For the text-containing cell, return its midpoint in [x, y] coordinate format. 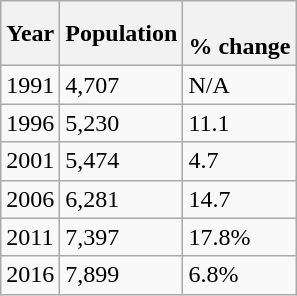
11.1 [240, 123]
2001 [30, 161]
5,474 [122, 161]
2016 [30, 275]
% change [240, 34]
7,397 [122, 237]
14.7 [240, 199]
4,707 [122, 85]
Year [30, 34]
5,230 [122, 123]
6,281 [122, 199]
Population [122, 34]
2006 [30, 199]
7,899 [122, 275]
2011 [30, 237]
N/A [240, 85]
6.8% [240, 275]
1996 [30, 123]
17.8% [240, 237]
4.7 [240, 161]
1991 [30, 85]
